Return [x, y] of the center of cell containing provided text 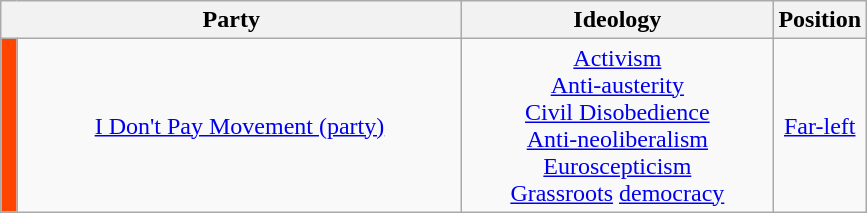
Party [232, 20]
I Don't Pay Movement (party) [240, 126]
Position [820, 20]
ActivismAnti-austerityCivil DisobedienceAnti-neoliberalismEuroscepticismGrassroots democracy [618, 126]
Far-left [820, 126]
Ideology [618, 20]
